Provide the [x, y] coordinate of the cell's center where the given text is located.  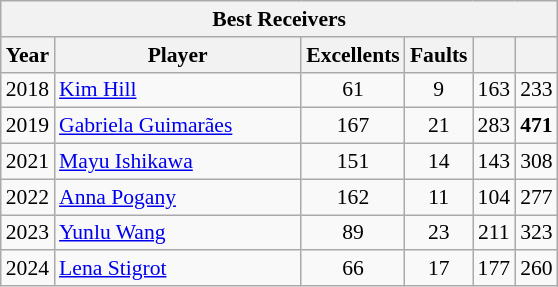
23 [439, 233]
2024 [28, 269]
323 [536, 233]
177 [494, 269]
471 [536, 126]
14 [439, 162]
17 [439, 269]
2021 [28, 162]
21 [439, 126]
163 [494, 90]
Gabriela Guimarães [178, 126]
104 [494, 197]
61 [353, 90]
277 [536, 197]
2018 [28, 90]
Mayu Ishikawa [178, 162]
Player [178, 55]
Anna Pogany [178, 197]
11 [439, 197]
Kim Hill [178, 90]
143 [494, 162]
233 [536, 90]
162 [353, 197]
Lena Stigrot [178, 269]
308 [536, 162]
Excellents [353, 55]
2022 [28, 197]
151 [353, 162]
Best Receivers [280, 19]
2023 [28, 233]
Faults [439, 55]
66 [353, 269]
260 [536, 269]
Year [28, 55]
211 [494, 233]
89 [353, 233]
2019 [28, 126]
167 [353, 126]
Yunlu Wang [178, 233]
9 [439, 90]
283 [494, 126]
